Detect which cell encompasses the target text, then output its [X, Y] center coordinate. 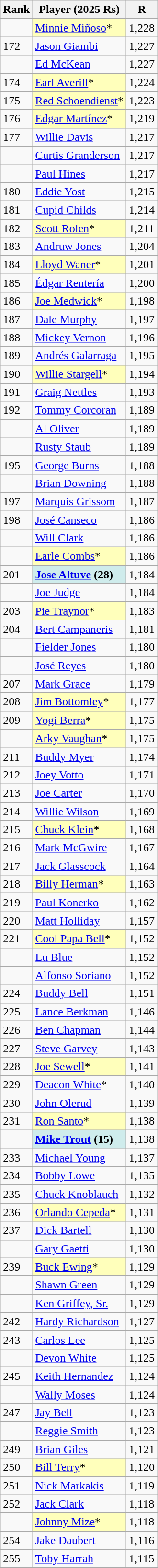
1,201 [142, 265]
176 [16, 119]
187 [16, 319]
1,169 [142, 812]
Joey Votto [79, 775]
1,204 [142, 247]
Mark McGwire [79, 848]
Mark Grace [79, 684]
Alfonso Soriano [79, 975]
1,137 [142, 1158]
243 [16, 1340]
219 [16, 902]
197 [16, 501]
Paul Hines [79, 173]
Brian Downing [79, 483]
Cupid Childs [79, 210]
1,146 [142, 1012]
227 [16, 1048]
1,141 [142, 1066]
203 [16, 611]
Willie Stargell* [79, 374]
Lloyd Waner* [79, 265]
236 [16, 1212]
Ed McKean [79, 64]
Toby Harrah [79, 1558]
Willie Wilson [79, 812]
Yogi Berra* [79, 720]
Deacon White* [79, 1084]
1,144 [142, 1030]
255 [16, 1558]
189 [16, 356]
Mickey Vernon [79, 338]
1,211 [142, 228]
216 [16, 848]
208 [16, 702]
1,196 [142, 338]
Scott Rolen* [79, 228]
Jay Bell [79, 1413]
Jose Altuve (28) [79, 575]
Dale Murphy [79, 319]
Minnie Miñoso* [79, 28]
215 [16, 830]
Bill Terry* [79, 1467]
Joe Medwick* [79, 301]
177 [16, 137]
252 [16, 1504]
Buddy Myer [79, 756]
201 [16, 575]
1,127 [142, 1321]
1,120 [142, 1467]
José Reyes [79, 666]
Edgar Martínez* [79, 119]
1,121 [142, 1449]
218 [16, 884]
231 [16, 1121]
1,177 [142, 702]
228 [16, 1066]
Lu Blue [79, 957]
Andruw Jones [79, 247]
Andrés Galarraga [79, 356]
249 [16, 1449]
Player (2025 Rs) [79, 10]
Hardy Richardson [79, 1321]
251 [16, 1486]
Rusty Staub [79, 447]
204 [16, 629]
211 [16, 756]
180 [16, 192]
Dick Bartell [79, 1230]
Shawn Green [79, 1285]
1,224 [142, 82]
1,171 [142, 775]
1,139 [142, 1103]
1,157 [142, 921]
1,170 [142, 793]
Marquis Grissom [79, 501]
1,193 [142, 392]
Jason Giambi [79, 46]
Cool Papa Bell* [79, 939]
Chuck Knoblauch [79, 1194]
213 [16, 793]
Joe Sewell* [79, 1066]
Brian Giles [79, 1449]
Nick Markakis [79, 1486]
209 [16, 720]
Jack Glasscock [79, 866]
1,140 [142, 1084]
R [142, 10]
175 [16, 101]
Lance Berkman [79, 1012]
1,228 [142, 28]
188 [16, 338]
247 [16, 1413]
217 [16, 866]
Michael Young [79, 1158]
Billy Herman* [79, 884]
Steve Garvey [79, 1048]
Buddy Bell [79, 993]
Earle Combs* [79, 556]
Fielder Jones [79, 647]
245 [16, 1376]
212 [16, 775]
1,198 [142, 301]
Arky Vaughan* [79, 738]
1,116 [142, 1540]
1,215 [142, 192]
Carlos Lee [79, 1340]
1,151 [142, 993]
233 [16, 1158]
182 [16, 228]
José Canseco [79, 519]
Jake Daubert [79, 1540]
Joe Carter [79, 793]
1,179 [142, 684]
1,168 [142, 830]
239 [16, 1267]
237 [16, 1230]
Matt Holliday [79, 921]
Rank [16, 10]
229 [16, 1084]
Johnny Mize* [79, 1522]
Édgar Rentería [79, 283]
230 [16, 1103]
235 [16, 1194]
192 [16, 410]
1,164 [142, 866]
Ken Griffey, Sr. [79, 1303]
1,219 [142, 119]
1,181 [142, 629]
250 [16, 1467]
Bert Campaneris [79, 629]
1,115 [142, 1558]
198 [16, 519]
1,194 [142, 374]
Devon White [79, 1358]
1,162 [142, 902]
172 [16, 46]
1,143 [142, 1048]
224 [16, 993]
191 [16, 392]
George Burns [79, 465]
1,223 [142, 101]
1,195 [142, 356]
Ron Santo* [79, 1121]
1,119 [142, 1486]
Mike Trout (15) [79, 1139]
254 [16, 1540]
Gary Gaetti [79, 1249]
221 [16, 939]
John Olerud [79, 1103]
190 [16, 374]
Al Oliver [79, 429]
Joe Judge [79, 593]
184 [16, 265]
Curtis Granderson [79, 155]
Will Clark [79, 538]
1,167 [142, 848]
226 [16, 1030]
1,135 [142, 1176]
Red Schoendienst* [79, 101]
1,214 [142, 210]
Jack Clark [79, 1504]
Reggie Smith [79, 1431]
1,163 [142, 884]
1,183 [142, 611]
183 [16, 247]
1,132 [142, 1194]
Jim Bottomley* [79, 702]
Wally Moses [79, 1395]
Ben Chapman [79, 1030]
Keith Hernandez [79, 1376]
220 [16, 921]
Eddie Yost [79, 192]
242 [16, 1321]
185 [16, 283]
225 [16, 1012]
Paul Konerko [79, 902]
Buck Ewing* [79, 1267]
174 [16, 82]
1,197 [142, 319]
234 [16, 1176]
Bobby Lowe [79, 1176]
1,131 [142, 1212]
1,200 [142, 283]
195 [16, 465]
Willie Davis [79, 137]
Pie Traynor* [79, 611]
214 [16, 812]
Orlando Cepeda* [79, 1212]
1,187 [142, 501]
Earl Averill* [79, 82]
Tommy Corcoran [79, 410]
Chuck Klein* [79, 830]
181 [16, 210]
207 [16, 684]
186 [16, 301]
Graig Nettles [79, 392]
1,174 [142, 756]
